Extract the (X, Y) coordinate from the center of the cell holding the provided text.  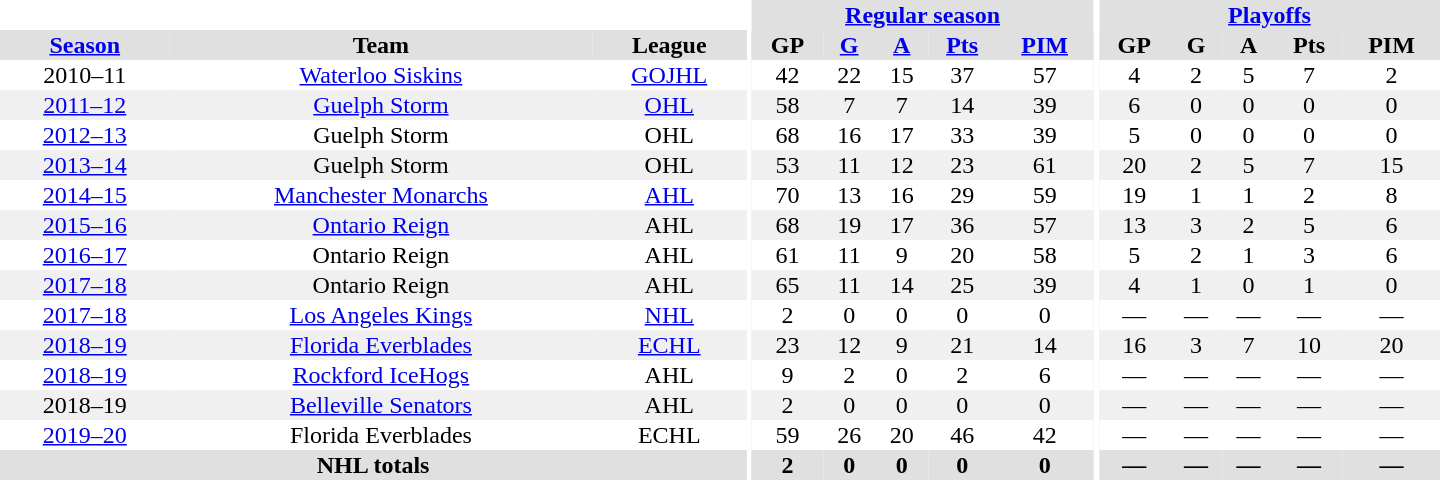
2010–11 (85, 75)
2015–16 (85, 225)
2011–12 (85, 105)
NHL totals (373, 465)
2014–15 (85, 195)
2016–17 (85, 255)
8 (1392, 195)
Team (382, 45)
League (669, 45)
37 (962, 75)
Manchester Monarchs (382, 195)
GOJHL (669, 75)
65 (788, 285)
36 (962, 225)
Rockford IceHogs (382, 375)
Waterloo Siskins (382, 75)
53 (788, 165)
Season (85, 45)
21 (962, 345)
26 (850, 435)
2019–20 (85, 435)
Playoffs (1270, 15)
2013–14 (85, 165)
2012–13 (85, 135)
Los Angeles Kings (382, 315)
22 (850, 75)
Regular season (922, 15)
46 (962, 435)
25 (962, 285)
70 (788, 195)
33 (962, 135)
NHL (669, 315)
29 (962, 195)
10 (1309, 345)
Belleville Senators (382, 405)
